Scan for the cell matching the given text and deliver its (X, Y) coordinate at center. 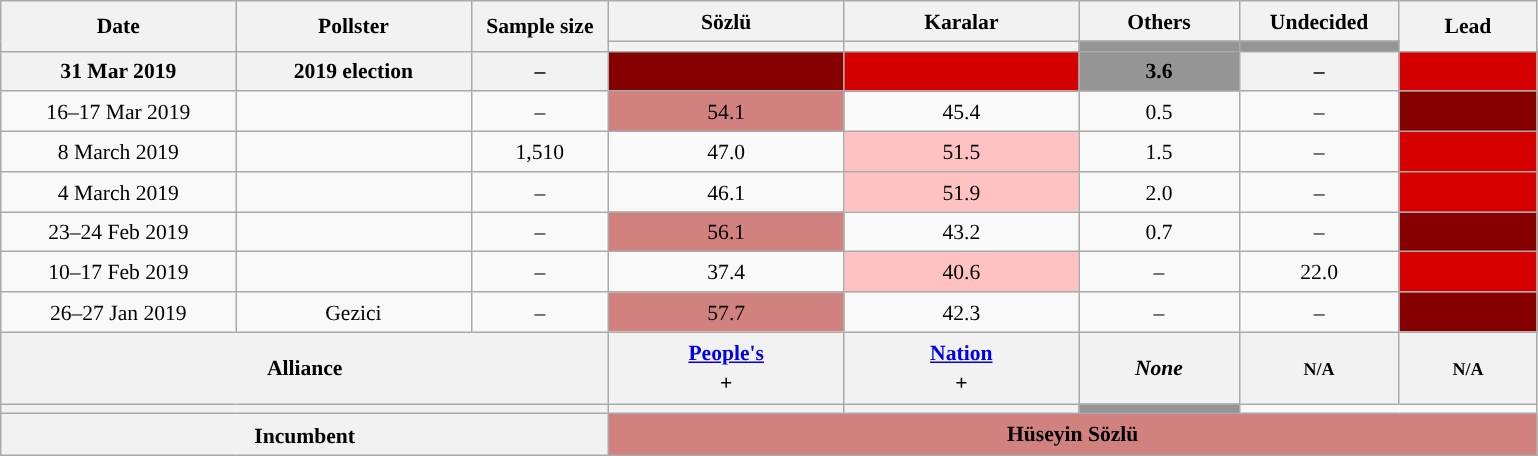
51.5 (962, 152)
42.3 (962, 312)
56.1 (726, 232)
Alliance (305, 368)
Incumbent (305, 435)
Date (118, 26)
8 March 2019 (118, 152)
Hüseyin Sözlü (1073, 435)
Nation + (962, 368)
57.7 (726, 312)
23–24 Feb 2019 (118, 232)
22.0 (1319, 272)
4 March 2019 (118, 192)
2.0 (1159, 192)
Undecided (1319, 21)
46.1 (726, 192)
31 Mar 2019 (118, 71)
54.1 (726, 112)
People's + (726, 368)
1,510 (540, 152)
3.6 (1159, 71)
1.5 (1159, 152)
47.0 (726, 152)
Sample size (540, 26)
0.5 (1159, 112)
43.2 (962, 232)
26–27 Jan 2019 (118, 312)
10–17 Feb 2019 (118, 272)
Lead (1468, 26)
Others (1159, 21)
Sözlü (726, 21)
40.6 (962, 272)
Gezici (354, 312)
37.4 (726, 272)
0.7 (1159, 232)
51.9 (962, 192)
16–17 Mar 2019 (118, 112)
None (1159, 368)
45.4 (962, 112)
2019 election (354, 71)
Karalar (962, 21)
Pollster (354, 26)
